Scan for the cell matching the given text and deliver its [x, y] coordinate at center. 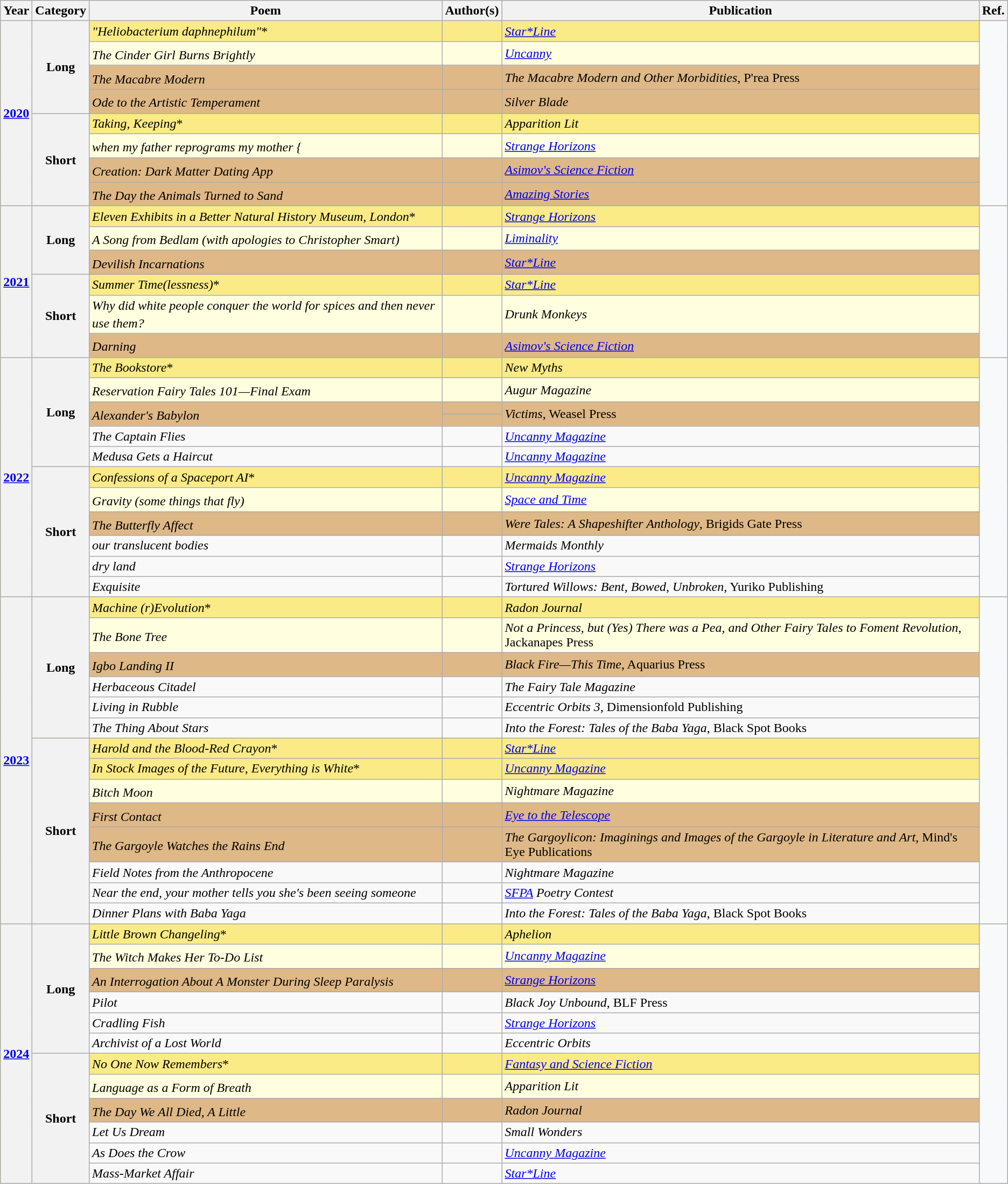
Ode to the Artistic Temperament [266, 101]
Machine (r)Evolution* [266, 607]
Drunk Monkeys [740, 315]
Devilish Incarnations [266, 263]
Category [61, 11]
dry land [266, 566]
Little Brown Changeling* [266, 934]
Living in Rubble [266, 707]
2022 [16, 477]
The Butterfly Affect [266, 524]
Gravity (some things that fly) [266, 500]
our translucent bodies [266, 546]
Confessions of a Spaceport AI* [266, 477]
Silver Blade [740, 101]
The Day the Animals Turned to Sand [266, 194]
In Stock Images of the Future, Everything is White* [266, 769]
Amazing Stories [740, 194]
Year [16, 11]
Not a Princess, but (Yes) There was a Pea, and Other Fairy Tales to Foment Revolution, Jackanapes Press [740, 635]
Publication [740, 11]
Liminality [740, 238]
2020 [16, 113]
Fantasy and Science Fiction [740, 1064]
Creation: Dark Matter Dating App [266, 170]
Were Tales: A Shapeshifter Anthology, Brigids Gate Press [740, 524]
when my father reprograms my mother { [266, 147]
Taking, Keeping* [266, 124]
Tortured Willows: Bent, Bowed, Unbroken, Yuriko Publishing [740, 587]
Eccentric Orbits 3, Dimensionfold Publishing [740, 707]
New Myths [740, 368]
Uncanny [740, 54]
The Witch Makes Her To-Do List [266, 957]
Pilot [266, 1002]
Let Us Dream [266, 1132]
The Bone Tree [266, 635]
The Captain Flies [266, 436]
Herbaceous Citadel [266, 687]
Eleven Exhibits in a Better Natural History Museum, London* [266, 216]
Alexander's Babylon [266, 414]
Medusa Gets a Haircut [266, 457]
The Macabre Modern and Other Morbidities, P'rea Press [740, 78]
No One Now Remembers* [266, 1064]
2021 [16, 281]
Dinner Plans with Baba Yaga [266, 914]
An Interrogation About A Monster During Sleep Paralysis [266, 980]
Exquisite [266, 587]
Author(s) [472, 11]
Darning [266, 346]
Reservation Fairy Tales 101—Final Exam [266, 390]
The Gargoyle Watches the Rains End [266, 845]
Black Fire—This Time, Aquarius Press [740, 665]
The Macabre Modern [266, 78]
Ref. [993, 11]
Poem [266, 11]
Eccentric Orbits [740, 1043]
Eye to the Telescope [740, 816]
Mermaids Monthly [740, 546]
"Heliobacterium daphnephilum"* [266, 31]
Summer Time(lessness)* [266, 284]
Near the end, your mother tells you she's been seeing someone [266, 893]
A Song from Bedlam (with apologies to Christopher Smart) [266, 238]
Igbo Landing II [266, 665]
Field Notes from the Anthropocene [266, 872]
The Cinder Girl Burns Brightly [266, 54]
Bitch Moon [266, 791]
Small Wonders [740, 1132]
The Day We All Died, A Little [266, 1111]
2023 [16, 760]
The Thing About Stars [266, 728]
Archivist of a Lost World [266, 1043]
Mass-Market Affair [266, 1173]
The Bookstore* [266, 368]
Black Joy Unbound, BLF Press [740, 1002]
The Gargoylicon: Imaginings and Images of the Gargoyle in Literature and Art, Mind's Eye Publications [740, 845]
As Does the Crow [266, 1153]
SFPA Poetry Contest [740, 893]
Why did white people conquer the world for spices and then never use them? [266, 315]
Victims, Weasel Press [740, 414]
The Fairy Tale Magazine [740, 687]
2024 [16, 1054]
Language as a Form of Breath [266, 1086]
Aphelion [740, 934]
First Contact [266, 816]
Space and Time [740, 500]
Cradling Fish [266, 1023]
Harold and the Blood-Red Crayon* [266, 748]
Augur Magazine [740, 390]
